Locate the cell with the specified text and output its (x, y) center coordinate. 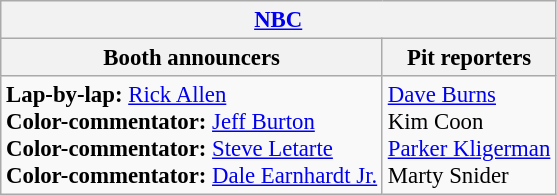
Dave BurnsKim CoonParker KligermanMarty Snider (468, 136)
NBC (278, 20)
Lap-by-lap: Rick AllenColor-commentator: Jeff BurtonColor-commentator: Steve LetarteColor-commentator: Dale Earnhardt Jr. (192, 136)
Booth announcers (192, 58)
Pit reporters (468, 58)
